For the text-containing cell, return its midpoint in (X, Y) coordinate format. 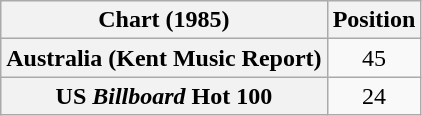
Position (374, 20)
Australia (Kent Music Report) (164, 58)
45 (374, 58)
US Billboard Hot 100 (164, 96)
24 (374, 96)
Chart (1985) (164, 20)
